Capture the cell that displays the provided text and extract its [x, y] central coordinate. 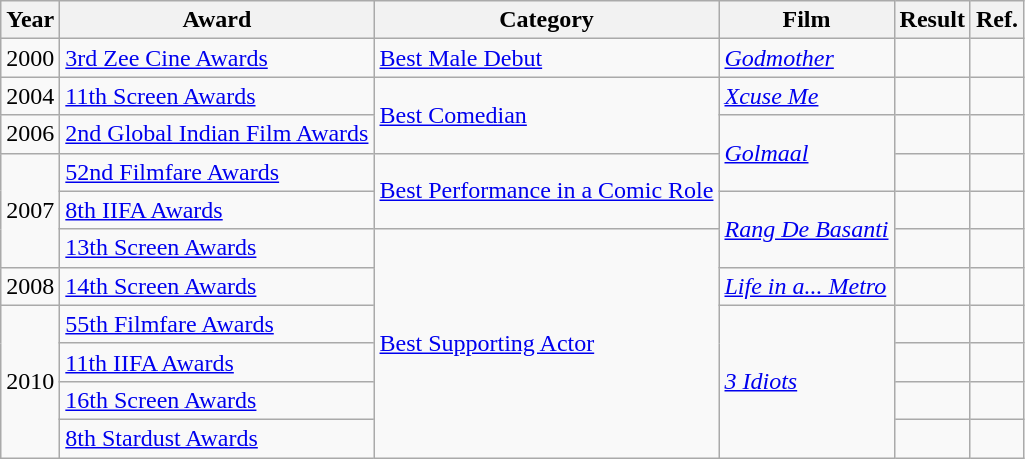
2006 [30, 134]
Golmaal [806, 153]
2008 [30, 286]
55th Filmfare Awards [217, 324]
11th Screen Awards [217, 96]
3rd Zee Cine Awards [217, 58]
Film [806, 20]
Ref. [996, 20]
52nd Filmfare Awards [217, 172]
Best Male Debut [546, 58]
8th IIFA Awards [217, 210]
16th Screen Awards [217, 400]
2007 [30, 210]
14th Screen Awards [217, 286]
Godmother [806, 58]
Best Supporting Actor [546, 343]
13th Screen Awards [217, 248]
Xcuse Me [806, 96]
Award [217, 20]
Result [932, 20]
3 Idiots [806, 381]
8th Stardust Awards [217, 438]
Year [30, 20]
11th IIFA Awards [217, 362]
2004 [30, 96]
2010 [30, 381]
Best Performance in a Comic Role [546, 191]
2000 [30, 58]
Category [546, 20]
Life in a... Metro [806, 286]
2nd Global Indian Film Awards [217, 134]
Best Comedian [546, 115]
Rang De Basanti [806, 229]
